Pinpoint the cell where the given text exists, returning its (X, Y) midpoint coordinate. 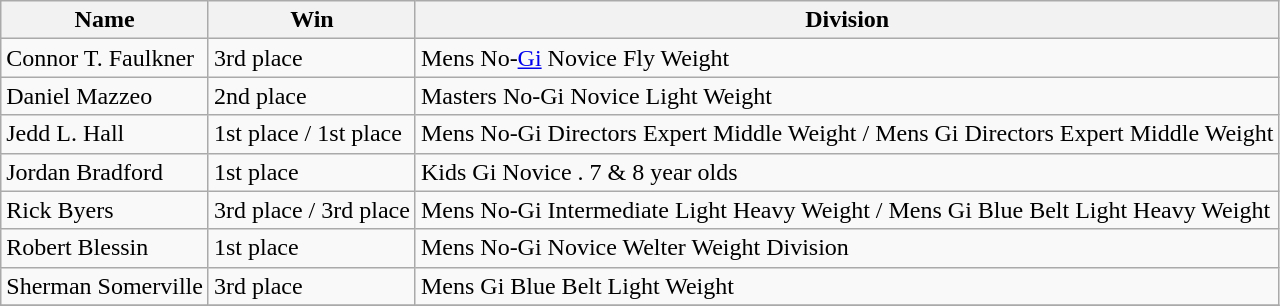
Win (312, 20)
1st place / 1st place (312, 134)
Rick Byers (105, 210)
Name (105, 20)
Daniel Mazzeo (105, 96)
Connor T. Faulkner (105, 58)
Mens Gi Blue Belt Light Weight (846, 286)
Kids Gi Novice . 7 & 8 year olds (846, 172)
Jordan Bradford (105, 172)
Jedd L. Hall (105, 134)
Masters No-Gi Novice Light Weight (846, 96)
Division (846, 20)
Robert Blessin (105, 248)
Mens No-Gi Novice Welter Weight Division (846, 248)
Sherman Somerville (105, 286)
Mens No-Gi Directors Expert Middle Weight / Mens Gi Directors Expert Middle Weight (846, 134)
3rd place / 3rd place (312, 210)
2nd place (312, 96)
Mens No-Gi Intermediate Light Heavy Weight / Mens Gi Blue Belt Light Heavy Weight (846, 210)
Mens No-Gi Novice Fly Weight (846, 58)
